Scan for the cell matching the given text and deliver its [x, y] coordinate at center. 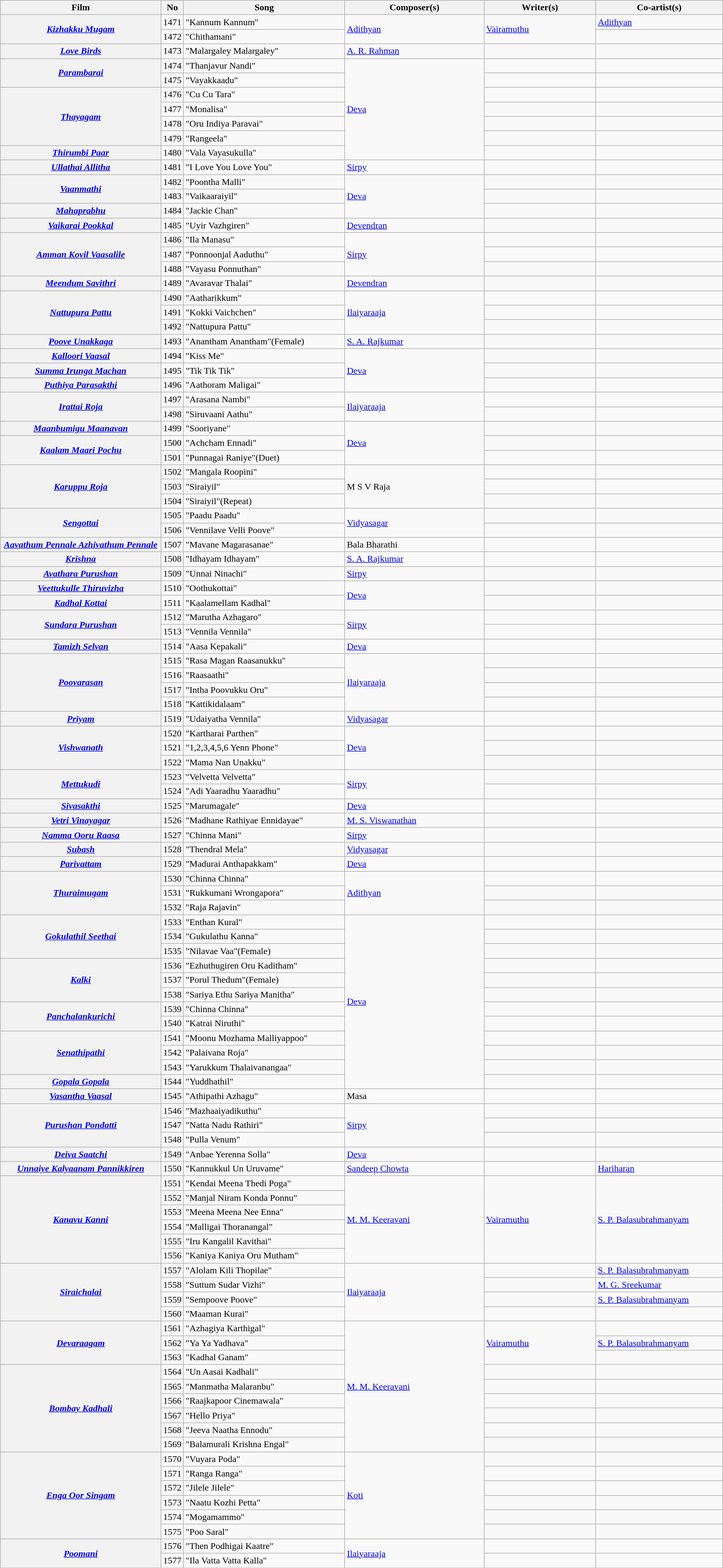
1476 [172, 95]
Composer(s) [414, 8]
1570 [172, 1459]
"Meena Meena Nee Enna" [264, 1212]
1507 [172, 545]
1511 [172, 602]
1488 [172, 269]
Bala Bharathi [414, 545]
1558 [172, 1285]
1565 [172, 1386]
No [172, 8]
"Monalisa" [264, 109]
Amman Kovil Vaasalile [81, 254]
1553 [172, 1212]
1567 [172, 1415]
"Poontha Malli" [264, 182]
Parambarai [81, 73]
Film [81, 8]
Meendum Savithri [81, 283]
1502 [172, 472]
"Kendai Meena Thedi Poga" [264, 1183]
"Malligai Thoranangal" [264, 1227]
1555 [172, 1241]
Sengottai [81, 523]
"Cu Cu Tara" [264, 95]
1552 [172, 1198]
Gokulathil Seethai [81, 937]
1539 [172, 1009]
1561 [172, 1328]
1545 [172, 1096]
1543 [172, 1067]
"Unnai Ninachi" [264, 574]
1496 [172, 385]
1501 [172, 458]
1576 [172, 1546]
1531 [172, 893]
1562 [172, 1343]
1503 [172, 487]
"Madhane Rathiyae Ennidayae" [264, 820]
Senathipathi [81, 1052]
1489 [172, 283]
1518 [172, 704]
Gopala Gopala [81, 1081]
"Enthan Kural" [264, 922]
"Ila Vatta Vatta Kalla" [264, 1560]
1546 [172, 1111]
"Naatu Kozhi Petta" [264, 1502]
Mettukudi [81, 784]
"Yarukkum Thalaivanangaa" [264, 1067]
"Intha Poovukku Oru" [264, 690]
Enga Oor Singam [81, 1495]
1477 [172, 109]
"Tik Tik Tik" [264, 370]
Kaalam Maari Pochu [81, 450]
"Adi Yaaradhu Yaaradhu" [264, 791]
"Kannukkul Un Uruvame" [264, 1169]
"Mavane Magarasanae" [264, 545]
"Vala Vayasukulla" [264, 153]
"Gukulathu Kanna" [264, 937]
"Maaman Kurai" [264, 1314]
1517 [172, 690]
"Velvetta Velvetta" [264, 777]
"Anbae Yerenna Solla" [264, 1154]
1538 [172, 994]
"Alolam Kili Thopilae" [264, 1270]
"Ponnoonjal Aaduthu" [264, 254]
"Malargaley Malargaley" [264, 51]
Vaikarai Pookkal [81, 225]
1551 [172, 1183]
Bombay Kadhali [81, 1408]
"Manjal Niram Konda Ponnu" [264, 1198]
"Jackie Chan" [264, 211]
Sundara Purushan [81, 624]
Deiva Saatchi [81, 1154]
"Chithamani" [264, 37]
Writer(s) [540, 8]
1563 [172, 1358]
"Kaalamellam Kadhal" [264, 602]
Kanavu Kanni [81, 1219]
Poomani [81, 1553]
1513 [172, 631]
1569 [172, 1444]
1485 [172, 225]
"Raja Rajavin" [264, 908]
1506 [172, 530]
"Aasa Kepakali" [264, 646]
1473 [172, 51]
"Kokki Vaichchen" [264, 312]
"Paadu Paadu" [264, 516]
"Moonu Mozhama Malliyappoo" [264, 1038]
Veettukulle Thiruvizha [81, 588]
Purushan Pondatti [81, 1125]
1525 [172, 806]
1532 [172, 908]
1515 [172, 661]
1487 [172, 254]
"Kartharai Parthen" [264, 733]
"Katrai Niruthi" [264, 1023]
"Ranga Ranga" [264, 1473]
"Aatharikkum" [264, 298]
"Nilavae Vaa"(Female) [264, 951]
1494 [172, 356]
1571 [172, 1473]
Kalki [81, 980]
Subash [81, 849]
1544 [172, 1081]
"Porul Thedum"(Female) [264, 980]
"Rangeela" [264, 138]
1540 [172, 1023]
Irattai Roja [81, 406]
Parivattam [81, 864]
Mahaprabhu [81, 211]
1495 [172, 370]
"1,2,3,4,5,6 Yenn Phone" [264, 748]
"Ezhuthugiren Oru Kaditham" [264, 966]
Vetri Vinayagar [81, 820]
Namma Ooru Raasa [81, 835]
1528 [172, 849]
1479 [172, 138]
"Raajkapoor Cinemawala" [264, 1401]
"Avaravar Thalai" [264, 283]
1516 [172, 675]
"Sooriyane" [264, 429]
Vasantha Vaasal [81, 1096]
1527 [172, 835]
Ullathai Allitha [81, 167]
"Thanjavur Nandi" [264, 66]
1577 [172, 1560]
Summa Irunga Machan [81, 370]
"Poo Saral" [264, 1531]
1505 [172, 516]
Kalloori Vaasal [81, 356]
Kadhal Kottai [81, 602]
1574 [172, 1517]
1526 [172, 820]
"Punnagai Raniye"(Duet) [264, 458]
"Sariya Ethu Sariya Manitha" [264, 994]
"Jilele Jilele" [264, 1488]
"Azhagiya Karthigal" [264, 1328]
1548 [172, 1140]
1509 [172, 574]
"Vuyara Poda" [264, 1459]
"Nattupura Pattu" [264, 327]
"Athipathi Azhagu" [264, 1096]
"Jeeva Naatha Ennodu" [264, 1430]
1498 [172, 414]
Karuppu Roja [81, 487]
1557 [172, 1270]
A. R. Rahman [414, 51]
1536 [172, 966]
M S V Raja [414, 487]
"Thendral Mela" [264, 849]
Nattupura Pattu [81, 312]
1568 [172, 1430]
"Ila Manasu" [264, 240]
"Rukkumani Wrongapora" [264, 893]
"Marumagale" [264, 806]
1493 [172, 341]
Hariharan [659, 1169]
"Sempoove Poove" [264, 1299]
"Ya Ya Yadhava" [264, 1343]
1482 [172, 182]
"Manmatha Malaranbu" [264, 1386]
"Vennilave Velli Poove" [264, 530]
"Madurai Anthapakkam" [264, 864]
Puthiya Parasakthi [81, 385]
"Natta Nadu Rathiri" [264, 1125]
Poove Unakkaga [81, 341]
1559 [172, 1299]
"Un Aasai Kadhali" [264, 1372]
"Siraiyil"(Repeat) [264, 501]
"Suttum Sudar Vizhi" [264, 1285]
1535 [172, 951]
"Mangala Roopini" [264, 472]
"Achcham Ennadi" [264, 443]
"Uyir Vazhgiren" [264, 225]
"Kattikidalaam" [264, 704]
"Yuddhathil" [264, 1081]
Koti [414, 1495]
1480 [172, 153]
1523 [172, 777]
"Pulla Venum" [264, 1140]
"Raasaathi" [264, 675]
1564 [172, 1372]
1566 [172, 1401]
"Marutha Azhagaro" [264, 617]
1486 [172, 240]
"Then Podhigai Kaatre" [264, 1546]
1504 [172, 501]
1542 [172, 1052]
Kizhakku Mugam [81, 29]
"Anantham Anantham"(Female) [264, 341]
1554 [172, 1227]
Thirumbi Paar [81, 153]
"Siruvaani Aathu" [264, 414]
Panchalankurichi [81, 1016]
"Aathoram Maligai" [264, 385]
1556 [172, 1256]
1573 [172, 1502]
"Vayasu Ponnuthan" [264, 269]
Vaanmathi [81, 189]
"Balamurali Krishna Engal" [264, 1444]
1550 [172, 1169]
1549 [172, 1154]
"Oothukottai" [264, 588]
1537 [172, 980]
"Palaivana Roja" [264, 1052]
1529 [172, 864]
"Idhayam Idhayam" [264, 559]
Avathara Purushan [81, 574]
1575 [172, 1531]
Song [264, 8]
1520 [172, 733]
M. S. Viswanathan [414, 820]
1514 [172, 646]
Aavathum Pennale Azhivathum Pennale [81, 545]
"Kadhal Ganam" [264, 1358]
Vishwanath [81, 748]
1499 [172, 429]
"Vennila Vennila" [264, 631]
1478 [172, 124]
"I Love You Love You" [264, 167]
"Oru Indiya Paravai" [264, 124]
1521 [172, 748]
Masa [414, 1096]
1541 [172, 1038]
Thuraimugam [81, 893]
Co-artist(s) [659, 8]
Thayagam [81, 116]
1483 [172, 196]
1524 [172, 791]
1475 [172, 80]
1534 [172, 937]
Unnaiye Kalyaanam Pannikkiren [81, 1169]
1481 [172, 167]
1533 [172, 922]
"Hello Priya" [264, 1415]
1472 [172, 37]
Devaraagam [81, 1343]
"Udaiyatha Vennila" [264, 719]
1522 [172, 762]
1490 [172, 298]
"Iru Kangalil Kavithai" [264, 1241]
Siraichalai [81, 1292]
1560 [172, 1314]
1510 [172, 588]
"Chinna Mani" [264, 835]
Love Birds [81, 51]
1519 [172, 719]
"Kiss Me" [264, 356]
"Mogamammo" [264, 1517]
1484 [172, 211]
Sandeep Chowta [414, 1169]
1547 [172, 1125]
"Kaniya Kaniya Oru Mutham" [264, 1256]
1491 [172, 312]
Tamizh Selvan [81, 646]
Sivasakthi [81, 806]
"Vaikaaraiyil" [264, 196]
1500 [172, 443]
1508 [172, 559]
1492 [172, 327]
1471 [172, 22]
1512 [172, 617]
"Kannum Kannum" [264, 22]
"Mama Nan Unakku" [264, 762]
"Rasa Magan Raasanukku" [264, 661]
"Arasana Nambi" [264, 399]
Maanbumigu Maanavan [81, 429]
1530 [172, 878]
1572 [172, 1488]
Krishna [81, 559]
Poovarasan [81, 683]
1497 [172, 399]
1474 [172, 66]
"Mazhaaiyadikuthu" [264, 1111]
Priyam [81, 719]
M. G. Sreekumar [659, 1285]
"Vayakkaadu" [264, 80]
"Siraiyil" [264, 487]
